Pinpoint the cell where the given text exists, returning its [x, y] midpoint coordinate. 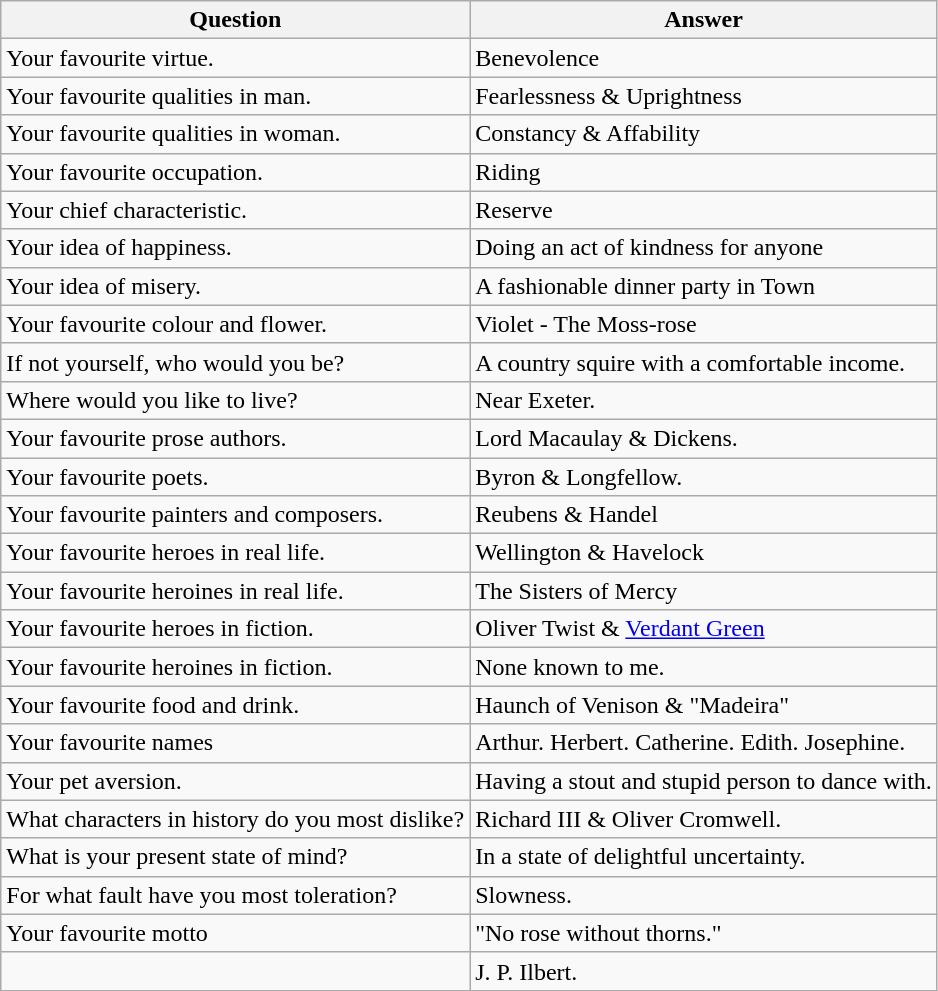
Arthur. Herbert. Catherine. Edith. Josephine. [704, 743]
If not yourself, who would you be? [236, 362]
Slowness. [704, 895]
Your pet aversion. [236, 781]
Near Exeter. [704, 400]
Fearlessness & Uprightness [704, 96]
Where would you like to live? [236, 400]
Your chief characteristic. [236, 210]
Your favourite heroines in fiction. [236, 667]
The Sisters of Mercy [704, 591]
Your favourite virtue. [236, 58]
Your favourite heroes in fiction. [236, 629]
Your favourite qualities in man. [236, 96]
Richard III & Oliver Cromwell. [704, 819]
Oliver Twist & Verdant Green [704, 629]
Your favourite food and drink. [236, 705]
Lord Macaulay & Dickens. [704, 438]
What is your present state of mind? [236, 857]
Question [236, 20]
Reserve [704, 210]
"No rose without thorns." [704, 933]
Your favourite prose authors. [236, 438]
Your favourite qualities in woman. [236, 134]
Your idea of misery. [236, 286]
Your favourite painters and composers. [236, 515]
None known to me. [704, 667]
Your favourite poets. [236, 477]
Having a stout and stupid person to dance with. [704, 781]
Violet - The Moss-rose [704, 324]
A fashionable dinner party in Town [704, 286]
Your favourite names [236, 743]
Your favourite heroes in real life. [236, 553]
Answer [704, 20]
Your favourite motto [236, 933]
Doing an act of kindness for anyone [704, 248]
Benevolence [704, 58]
Your favourite occupation. [236, 172]
Wellington & Havelock [704, 553]
What characters in history do you most dislike? [236, 819]
J. P. Ilbert. [704, 971]
Riding [704, 172]
Byron & Longfellow. [704, 477]
Your favourite heroines in real life. [236, 591]
Haunch of Venison & "Madeira" [704, 705]
Your idea of happiness. [236, 248]
For what fault have you most toleration? [236, 895]
Constancy & Affability [704, 134]
Reubens & Handel [704, 515]
A country squire with a comfortable income. [704, 362]
Your favourite colour and flower. [236, 324]
In a state of delightful uncertainty. [704, 857]
